Provide the (x, y) coordinate of the cell's center where the given text is located.  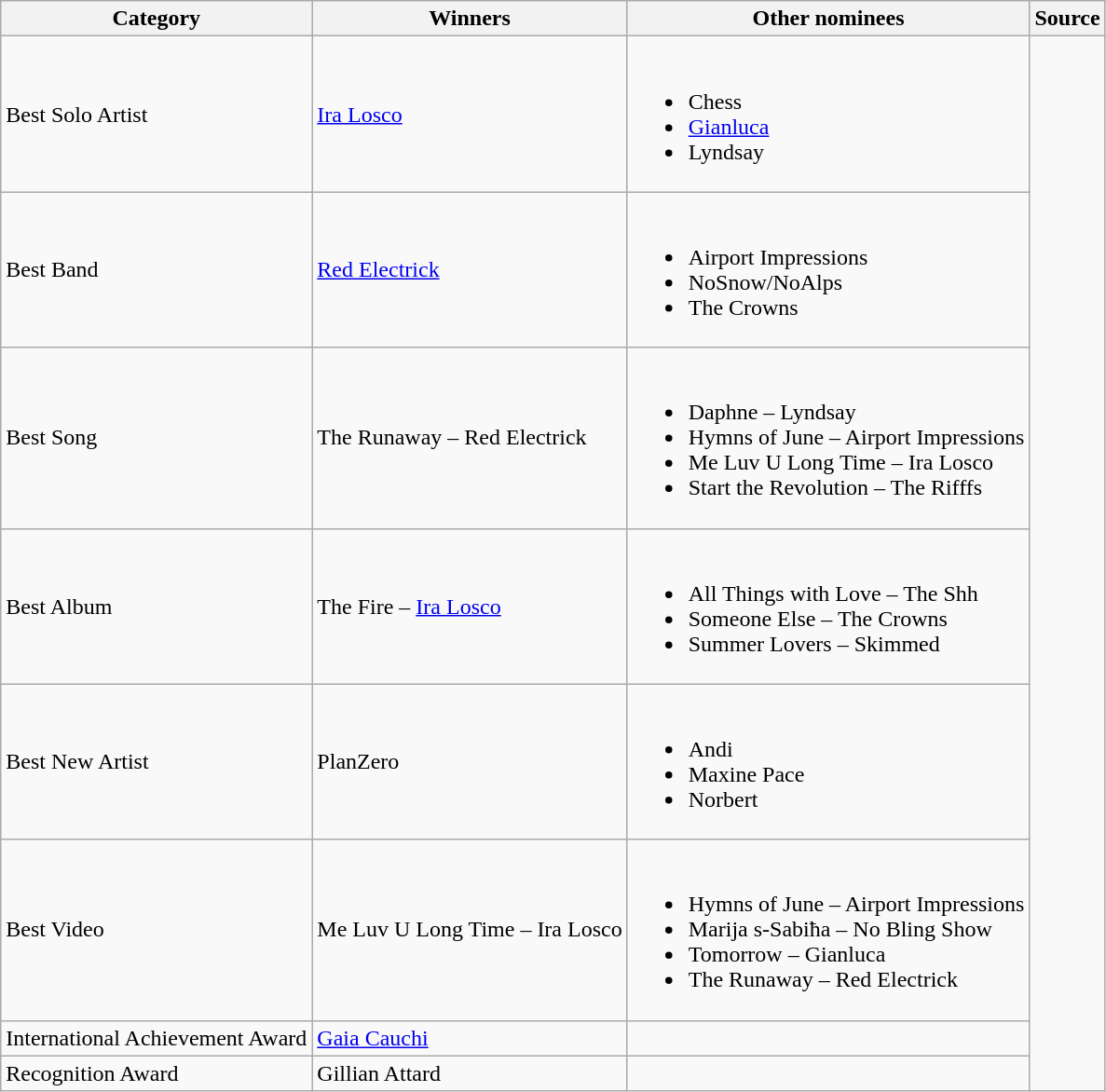
Gillian Attard (470, 1073)
Category (157, 19)
Me Luv U Long Time – Ira Losco (470, 930)
Best Solo Artist (157, 114)
Best Song (157, 438)
Airport ImpressionsNoSnow/NoAlpsThe Crowns (828, 270)
The Runaway – Red Electrick (470, 438)
Best Video (157, 930)
The Fire – Ira Losco (470, 606)
All Things with Love – The ShhSomeone Else – The CrownsSummer Lovers – Skimmed (828, 606)
Hymns of June – Airport ImpressionsMarija s-Sabiħa – No Bling ShowTomorrow – GianlucaThe Runaway – Red Electrick (828, 930)
Winners (470, 19)
AndiMaxine PaceNorbert (828, 762)
Other nominees (828, 19)
Ira Losco (470, 114)
ChessGianlucaLyndsay (828, 114)
Red Electrick (470, 270)
Source (1068, 19)
Recognition Award (157, 1073)
Daphne – LyndsayHymns of June – Airport ImpressionsMe Luv U Long Time – Ira LoscoStart the Revolution – The Rifffs (828, 438)
Best New Artist (157, 762)
Gaia Cauchi (470, 1038)
Best Band (157, 270)
PlanZero (470, 762)
International Achievement Award (157, 1038)
Best Album (157, 606)
